Provide the (X, Y) coordinate of the cell's center where the given text is located.  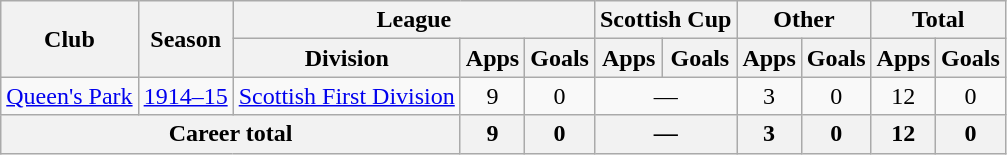
Club (70, 39)
Queen's Park (70, 96)
Scottish First Division (346, 96)
Division (346, 58)
Total (938, 20)
Scottish Cup (665, 20)
Season (186, 39)
League (414, 20)
1914–15 (186, 96)
Other (804, 20)
Career total (231, 134)
